Search for the cell housing the specified text and yield its [x, y] center coordinate. 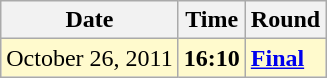
Time [212, 20]
Round [285, 20]
Date [90, 20]
October 26, 2011 [90, 58]
Final [285, 58]
16:10 [212, 58]
